Return [X, Y] of the center of cell containing provided text 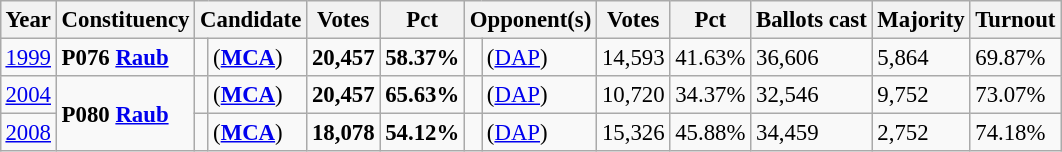
58.37% [422, 57]
14,593 [634, 57]
73.07% [1016, 95]
2004 [28, 95]
45.88% [710, 133]
Constituency [125, 20]
Opponent(s) [530, 20]
32,546 [812, 95]
54.12% [422, 133]
Candidate [251, 20]
2,752 [921, 133]
41.63% [710, 57]
P076 Raub [125, 57]
1999 [28, 57]
5,864 [921, 57]
34,459 [812, 133]
Year [28, 20]
15,326 [634, 133]
65.63% [422, 95]
2008 [28, 133]
74.18% [1016, 133]
34.37% [710, 95]
18,078 [344, 133]
10,720 [634, 95]
9,752 [921, 95]
36,606 [812, 57]
P080 Raub [125, 114]
69.87% [1016, 57]
Majority [921, 20]
Ballots cast [812, 20]
Turnout [1016, 20]
